Capture the cell that displays the provided text and extract its (x, y) central coordinate. 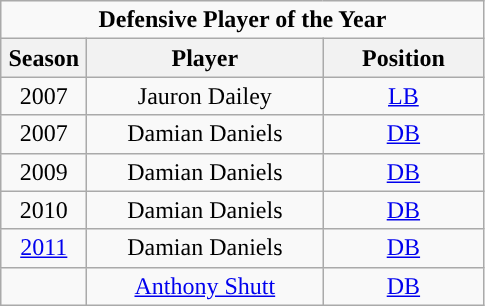
2011 (44, 248)
Defensive Player of the Year (242, 20)
Season (44, 58)
2009 (44, 172)
Anthony Shutt (205, 286)
Jauron Dailey (205, 96)
2010 (44, 210)
Player (205, 58)
Position (404, 58)
LB (404, 96)
